Return (x, y) of the center of cell containing provided text 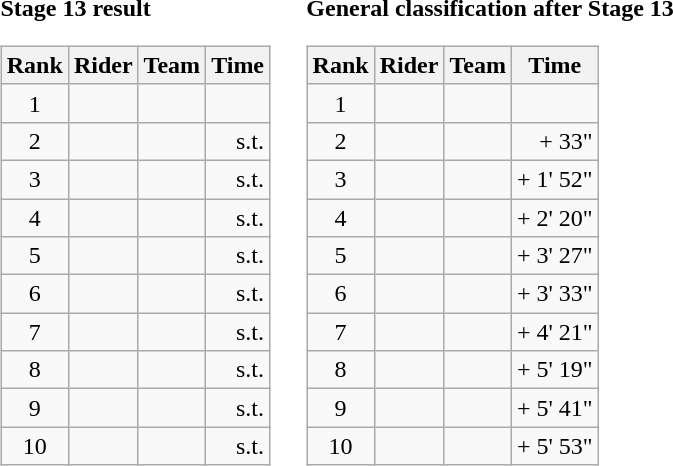
+ 5' 19" (554, 370)
+ 2' 20" (554, 217)
+ 5' 53" (554, 446)
+ 33" (554, 141)
+ 1' 52" (554, 179)
+ 3' 27" (554, 256)
+ 5' 41" (554, 408)
+ 3' 33" (554, 294)
+ 4' 21" (554, 332)
